From the cell containing the given text, extract its center point as [x, y] coordinate. 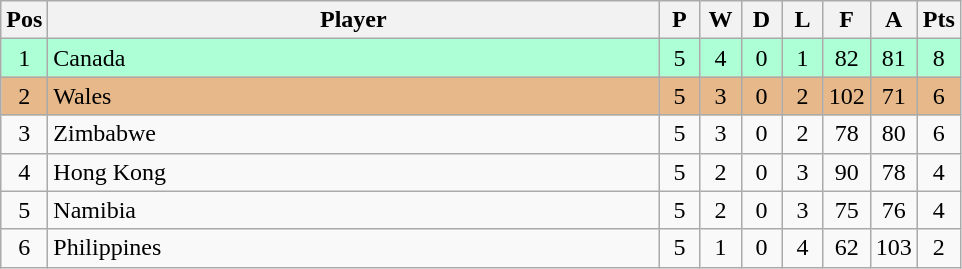
8 [938, 58]
90 [846, 172]
102 [846, 96]
71 [894, 96]
75 [846, 210]
Canada [354, 58]
P [680, 20]
A [894, 20]
Player [354, 20]
Pos [24, 20]
Hong Kong [354, 172]
L [802, 20]
Zimbabwe [354, 134]
Namibia [354, 210]
Philippines [354, 248]
F [846, 20]
81 [894, 58]
82 [846, 58]
76 [894, 210]
Wales [354, 96]
D [762, 20]
103 [894, 248]
62 [846, 248]
Pts [938, 20]
W [720, 20]
80 [894, 134]
